Find where the given text appears and provide that cell's center as [x, y] coordinate. 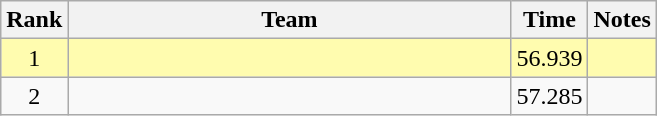
2 [34, 96]
56.939 [550, 58]
1 [34, 58]
Team [290, 20]
Time [550, 20]
57.285 [550, 96]
Rank [34, 20]
Notes [622, 20]
